Provide the (x, y) coordinate of the cell's center where the given text is located.  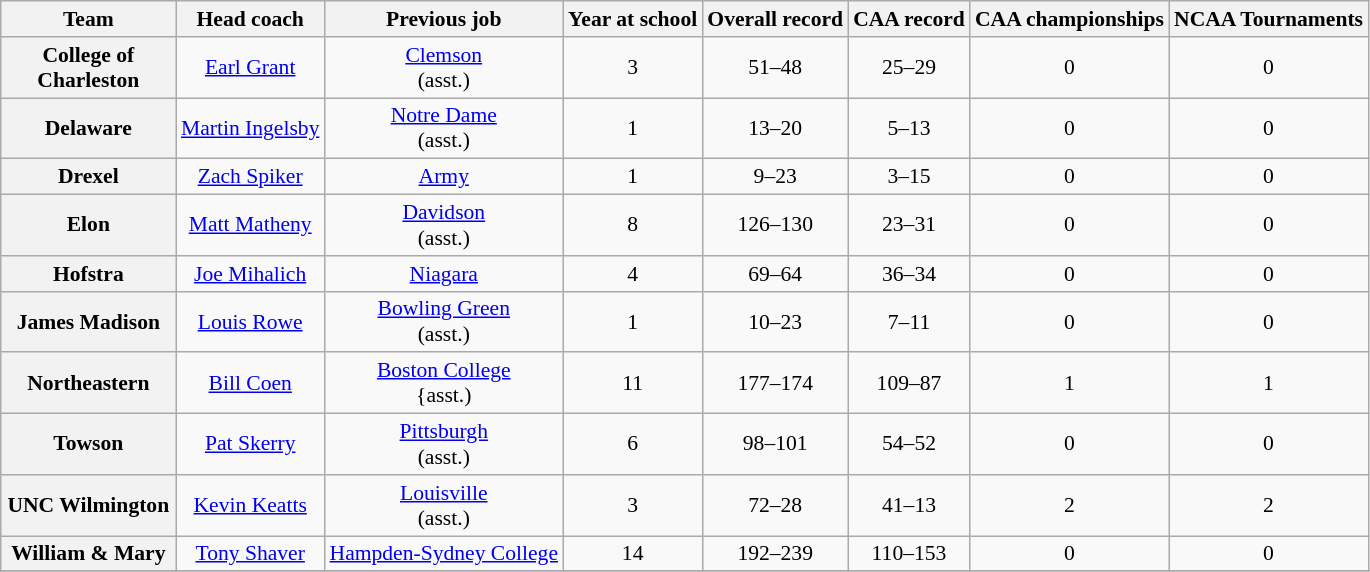
109–87 (909, 384)
8 (632, 226)
5–13 (909, 128)
Clemson(asst.) (444, 68)
72–28 (775, 506)
6 (632, 444)
4 (632, 274)
23–31 (909, 226)
Hampden-Sydney College (444, 554)
CAA championships (1070, 19)
Louisville(asst.) (444, 506)
7–11 (909, 322)
54–52 (909, 444)
10–23 (775, 322)
3–15 (909, 177)
13–20 (775, 128)
Previous job (444, 19)
Notre Dame(asst.) (444, 128)
William & Mary (88, 554)
Bowling Green(asst.) (444, 322)
NCAA Tournaments (1268, 19)
Year at school (632, 19)
Joe Mihalich (250, 274)
Louis Rowe (250, 322)
11 (632, 384)
98–101 (775, 444)
69–64 (775, 274)
9–23 (775, 177)
Bill Coen (250, 384)
Pittsburgh(asst.) (444, 444)
Hofstra (88, 274)
Head coach (250, 19)
126–130 (775, 226)
41–13 (909, 506)
Davidson(asst.) (444, 226)
Towson (88, 444)
Earl Grant (250, 68)
25–29 (909, 68)
Delaware (88, 128)
Overall record (775, 19)
Tony Shaver (250, 554)
Pat Skerry (250, 444)
James Madison (88, 322)
Elon (88, 226)
Drexel (88, 177)
Kevin Keatts (250, 506)
College of Charleston (88, 68)
192–239 (775, 554)
Boston College{asst.) (444, 384)
51–48 (775, 68)
Martin Ingelsby (250, 128)
Niagara (444, 274)
Northeastern (88, 384)
36–34 (909, 274)
CAA record (909, 19)
Zach Spiker (250, 177)
177–174 (775, 384)
Matt Matheny (250, 226)
UNC Wilmington (88, 506)
Army (444, 177)
14 (632, 554)
110–153 (909, 554)
Team (88, 19)
